Capture the cell that displays the provided text and extract its [x, y] central coordinate. 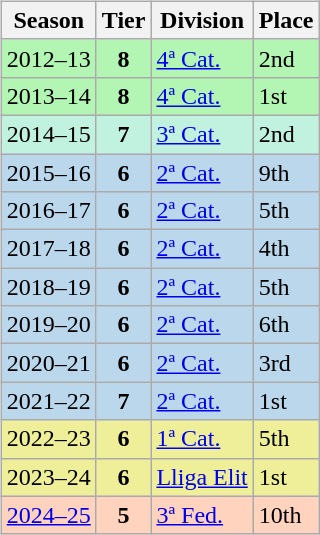
2018–19 [48, 287]
2014–15 [48, 134]
5 [124, 515]
4th [286, 249]
3ª Cat. [202, 134]
Lliga Elit [202, 477]
6th [286, 325]
Season [48, 20]
2020–21 [48, 363]
2019–20 [48, 325]
Tier [124, 20]
2016–17 [48, 211]
1ª Cat. [202, 439]
10th [286, 515]
2023–24 [48, 477]
9th [286, 173]
2013–14 [48, 96]
2021–22 [48, 401]
2017–18 [48, 249]
2012–13 [48, 58]
2015–16 [48, 173]
3ª Fed. [202, 515]
2024–25 [48, 515]
Division [202, 20]
2022–23 [48, 439]
3rd [286, 363]
Place [286, 20]
